Scan for the cell matching the given text and deliver its [X, Y] coordinate at center. 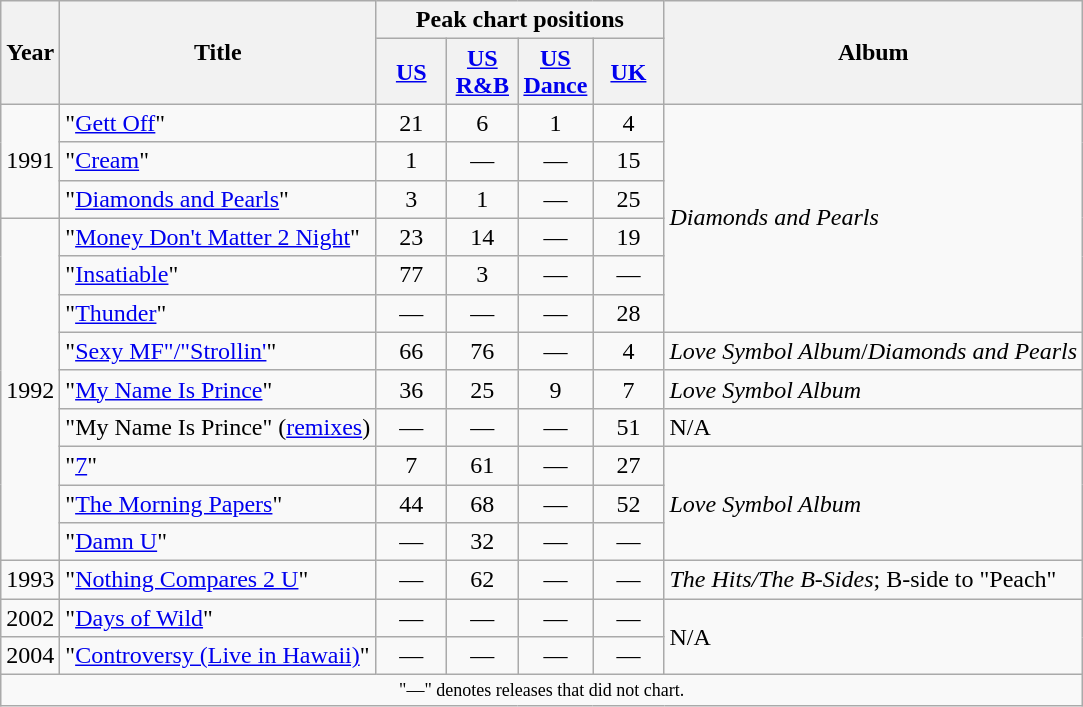
15 [628, 161]
76 [482, 351]
"Sexy MF"/"Strollin'" [218, 351]
2004 [30, 656]
Title [218, 52]
"—" denotes releases that did not chart. [542, 690]
19 [628, 237]
62 [482, 580]
The Hits/The B-Sides; B-side to "Peach" [874, 580]
Album [874, 52]
2002 [30, 618]
Peak chart positions [520, 20]
"Nothing Compares 2 U" [218, 580]
Year [30, 52]
77 [412, 275]
"7" [218, 465]
"The Morning Papers" [218, 503]
US R&B [482, 72]
1991 [30, 161]
Diamonds and Pearls [874, 218]
UK [628, 72]
51 [628, 427]
Love Symbol Album/Diamonds and Pearls [874, 351]
"Insatiable" [218, 275]
1992 [30, 390]
US Dance [556, 72]
"Days of Wild" [218, 618]
"Diamonds and Pearls" [218, 199]
1993 [30, 580]
"Damn U" [218, 542]
27 [628, 465]
"Money Don't Matter 2 Night" [218, 237]
US [412, 72]
44 [412, 503]
6 [482, 123]
23 [412, 237]
14 [482, 237]
68 [482, 503]
"My Name Is Prince" [218, 389]
"Thunder" [218, 313]
"Gett Off" [218, 123]
"Controversy (Live in Hawaii)" [218, 656]
"Cream" [218, 161]
66 [412, 351]
9 [556, 389]
28 [628, 313]
36 [412, 389]
52 [628, 503]
21 [412, 123]
61 [482, 465]
"My Name Is Prince" (remixes) [218, 427]
32 [482, 542]
